Determine the (X, Y) coordinate at the center of the cell enclosing the given text.  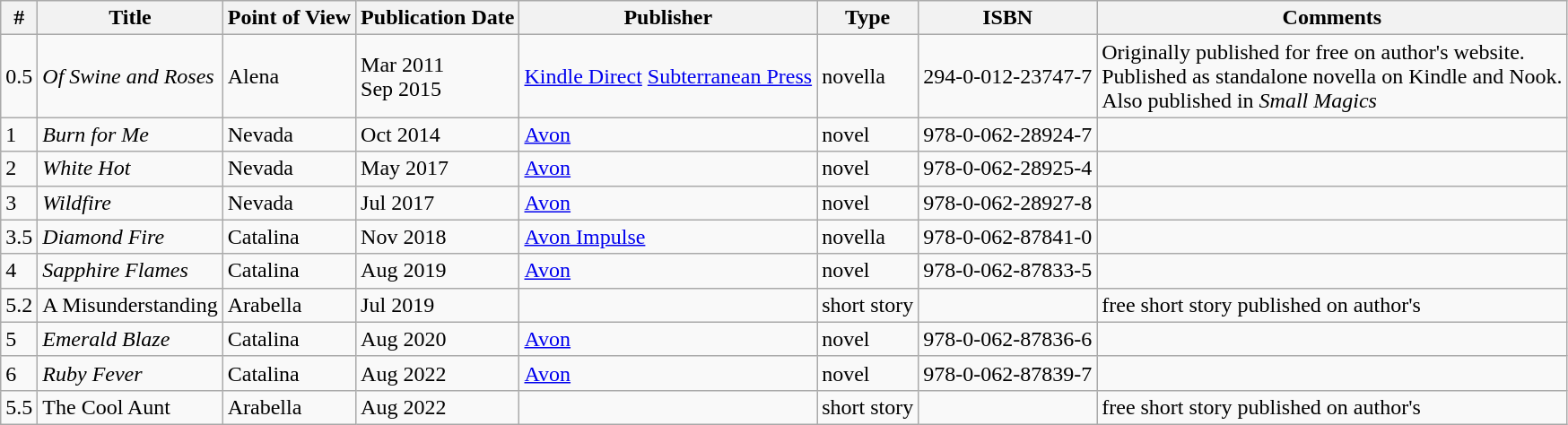
Aug 2020 (438, 339)
5.5 (20, 407)
294-0-012-23747-7 (1008, 76)
978-0-062-87836-6 (1008, 339)
978-0-062-87839-7 (1008, 373)
Kindle Direct Subterranean Press (668, 76)
978-0-062-28927-8 (1008, 203)
Wildfire (130, 203)
Publication Date (438, 18)
3.5 (20, 237)
Ruby Fever (130, 373)
Publisher (668, 18)
Aug 2019 (438, 271)
6 (20, 373)
0.5 (20, 76)
Title (130, 18)
Burn for Me (130, 134)
Diamond Fire (130, 237)
# (20, 18)
978-0-062-28925-4 (1008, 169)
5 (20, 339)
May 2017 (438, 169)
978-0-062-28924-7 (1008, 134)
978-0-062-87841-0 (1008, 237)
Oct 2014 (438, 134)
Mar 2011Sep 2015 (438, 76)
Avon Impulse (668, 237)
Jul 2019 (438, 305)
Of Swine and Roses (130, 76)
2 (20, 169)
The Cool Aunt (130, 407)
White Hot (130, 169)
Originally published for free on author's website.Published as standalone novella on Kindle and Nook.Also published in Small Magics (1332, 76)
Nov 2018 (438, 237)
4 (20, 271)
5.2 (20, 305)
Emerald Blaze (130, 339)
Comments (1332, 18)
978-0-062-87833-5 (1008, 271)
3 (20, 203)
Alena (289, 76)
Sapphire Flames (130, 271)
Type (868, 18)
Jul 2017 (438, 203)
1 (20, 134)
A Misunderstanding (130, 305)
Point of View (289, 18)
ISBN (1008, 18)
